Identify which cell holds the provided text, then report its (X, Y) central coordinate. 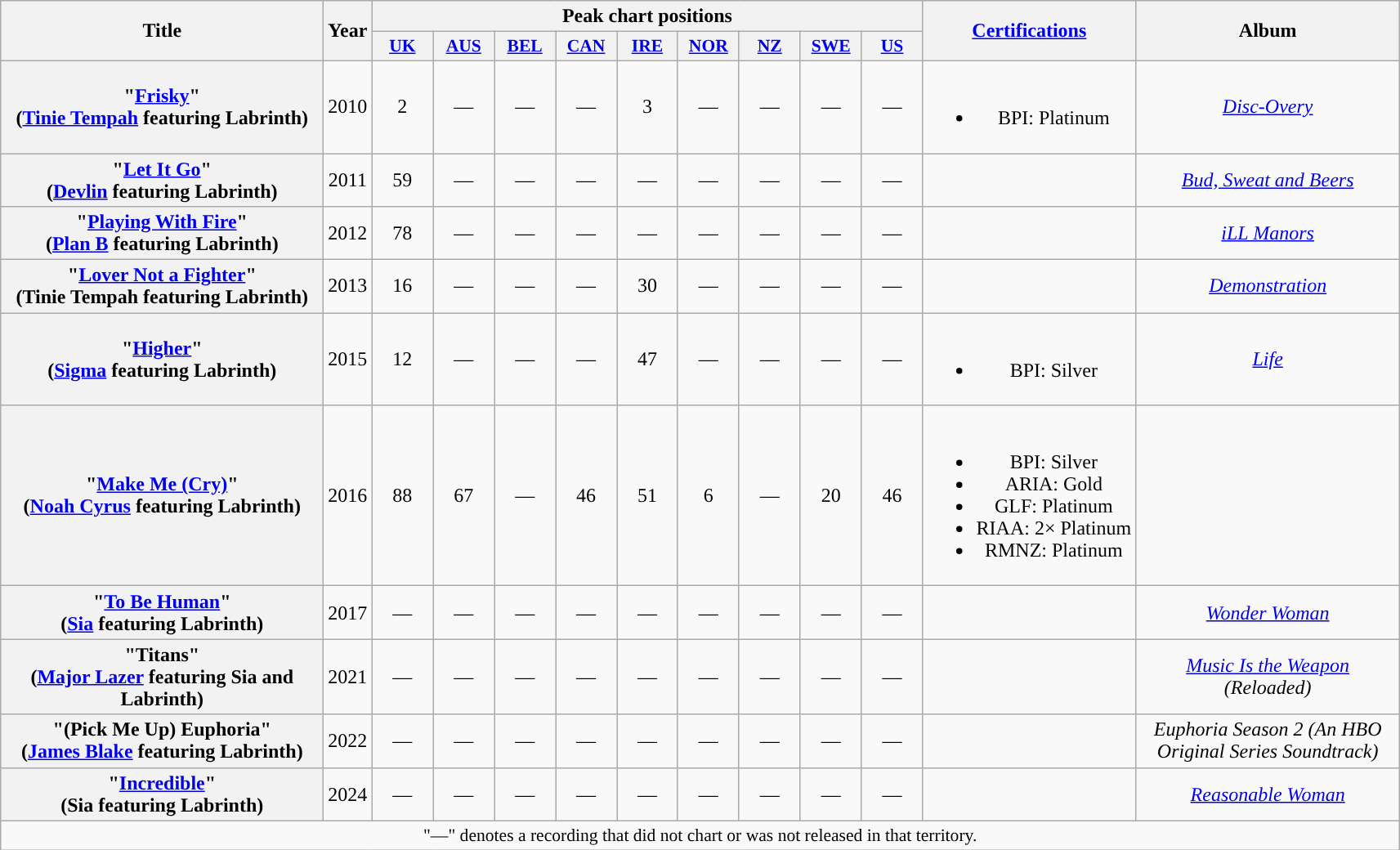
Certifications (1030, 31)
"(Pick Me Up) Euphoria"(James Blake featuring Labrinth) (162, 740)
2024 (348, 794)
2016 (348, 495)
Bud, Sweat and Beers (1268, 180)
2015 (348, 360)
2 (402, 106)
6 (708, 495)
"Make Me (Cry)" (Noah Cyrus featuring Labrinth) (162, 495)
"Titans"(Major Lazer featuring Sia and Labrinth) (162, 677)
3 (647, 106)
Peak chart positions (647, 16)
67 (464, 495)
US (892, 47)
IRE (647, 47)
2022 (348, 740)
88 (402, 495)
NOR (708, 47)
30 (647, 286)
Music Is the Weapon (Reloaded) (1268, 677)
BPI: SilverARIA: GoldGLF: PlatinumRIAA: 2× PlatinumRMNZ: Platinum (1030, 495)
16 (402, 286)
Wonder Woman (1268, 613)
BPI: Platinum (1030, 106)
BPI: Silver (1030, 360)
UK (402, 47)
CAN (587, 47)
Reasonable Woman (1268, 794)
2017 (348, 613)
47 (647, 360)
"Higher"(Sigma featuring Labrinth) (162, 360)
2021 (348, 677)
"Lover Not a Fighter"(Tinie Tempah featuring Labrinth) (162, 286)
AUS (464, 47)
"—" denotes a recording that did not chart or was not released in that territory. (700, 835)
BEL (525, 47)
Year (348, 31)
2013 (348, 286)
20 (830, 495)
"Let It Go"(Devlin featuring Labrinth) (162, 180)
12 (402, 360)
Life (1268, 360)
78 (402, 234)
2011 (348, 180)
59 (402, 180)
iLL Manors (1268, 234)
Demonstration (1268, 286)
Album (1268, 31)
2012 (348, 234)
Title (162, 31)
NZ (770, 47)
SWE (830, 47)
Euphoria Season 2 (An HBO Original Series Soundtrack) (1268, 740)
"Incredible" (Sia featuring Labrinth) (162, 794)
Disc-Overy (1268, 106)
2010 (348, 106)
51 (647, 495)
"Frisky"(Tinie Tempah featuring Labrinth) (162, 106)
"To Be Human" (Sia featuring Labrinth) (162, 613)
"Playing With Fire"(Plan B featuring Labrinth) (162, 234)
